Scan for the cell matching the given text and deliver its [X, Y] coordinate at center. 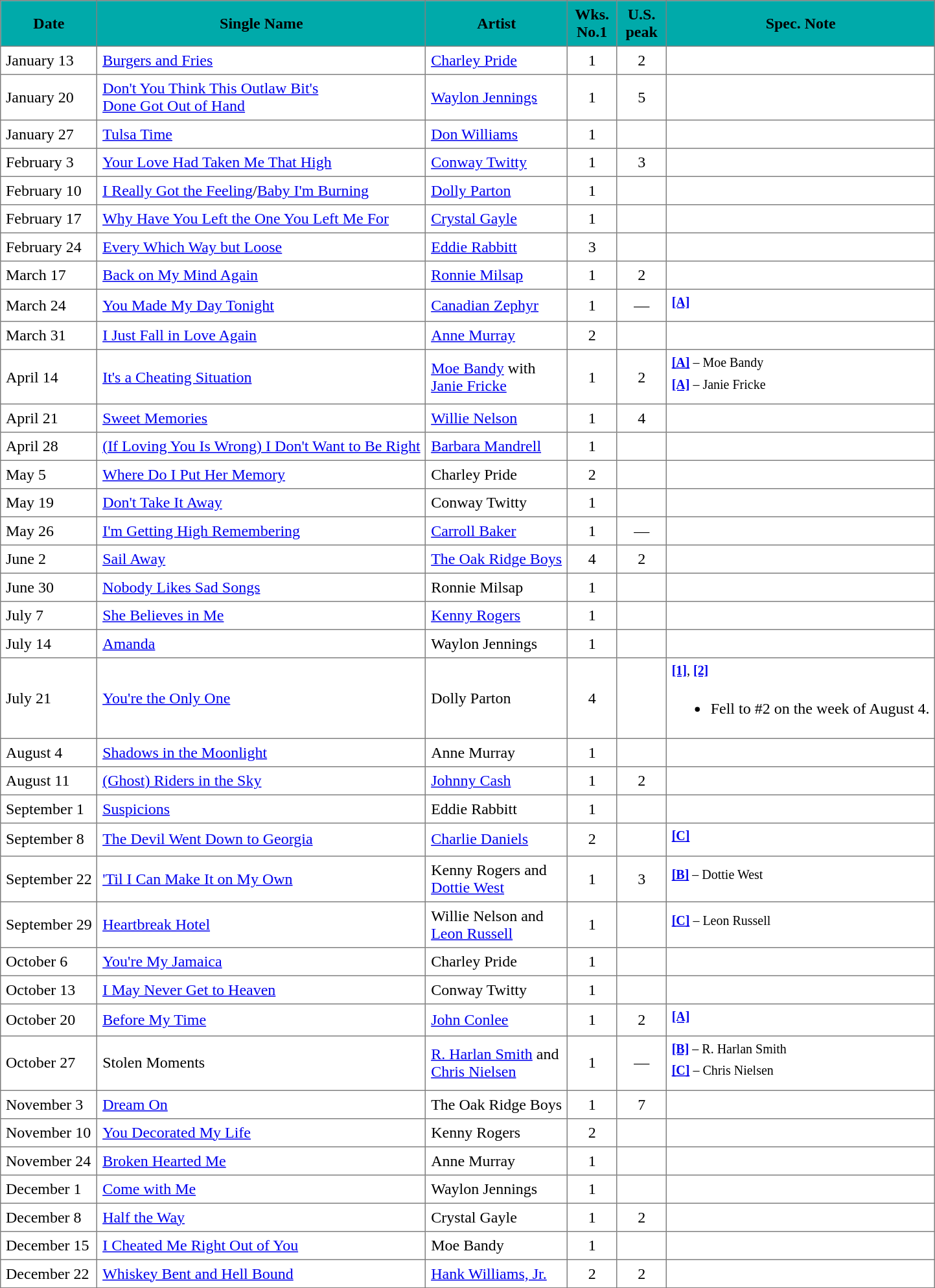
Wks. No.1 [592, 23]
Moe Bandy withJanie Fricke [496, 377]
[C] [800, 839]
The Devil Went Down to Georgia [262, 839]
[A] – Moe Bandy[A] – Janie Fricke [800, 377]
November 3 [49, 1105]
Artist [496, 23]
Sweet Memories [262, 418]
Every Which Way but Loose [262, 247]
You Made My Day Tonight [262, 305]
Sail Away [262, 559]
Hank Williams, Jr. [496, 1274]
February 3 [49, 163]
Whiskey Bent and Hell Bound [262, 1274]
July 7 [49, 616]
July 21 [49, 699]
Amanda [262, 644]
[1], [2]Fell to #2 on the week of August 4. [800, 699]
April 28 [49, 447]
Moe Bandy [496, 1245]
November 24 [49, 1161]
December 1 [49, 1189]
Kenny Rogers andDottie West [496, 878]
Where Do I Put Her Memory [262, 474]
April 14 [49, 377]
Suspicions [262, 810]
March 31 [49, 336]
August 4 [49, 753]
May 19 [49, 503]
September 29 [49, 924]
Don Williams [496, 134]
U.S. peak [641, 23]
Come with Me [262, 1189]
I Just Fall in Love Again [262, 336]
October 13 [49, 990]
October 6 [49, 961]
January 27 [49, 134]
Dream On [262, 1105]
August 11 [49, 781]
Barbara Mandrell [496, 447]
John Conlee [496, 1020]
You're My Jamaica [262, 961]
September 22 [49, 878]
5 [641, 97]
You're the Only One [262, 699]
Spec. Note [800, 23]
Shadows in the Moonlight [262, 753]
Nobody Likes Sad Songs [262, 587]
Your Love Had Taken Me That High [262, 163]
Tulsa Time [262, 134]
Heartbreak Hotel [262, 924]
(Ghost) Riders in the Sky [262, 781]
September 1 [49, 810]
I Really Got the Feeling/Baby I'm Burning [262, 191]
I'm Getting High Remembering [262, 531]
December 15 [49, 1245]
December 22 [49, 1274]
Carroll Baker [496, 531]
April 21 [49, 418]
June 2 [49, 559]
[C] – Leon Russell [800, 924]
She Believes in Me [262, 616]
March 24 [49, 305]
Willie Nelson andLeon Russell [496, 924]
It's a Cheating Situation [262, 377]
(If Loving You Is Wrong) I Don't Want to Be Right [262, 447]
R. Harlan Smith andChris Nielsen [496, 1063]
July 14 [49, 644]
I Cheated Me Right Out of You [262, 1245]
Before My Time [262, 1020]
Don't You Think This Outlaw Bit'sDone Got Out of Hand [262, 97]
Burgers and Fries [262, 60]
Back on My Mind Again [262, 275]
June 30 [49, 587]
[B] – R. Harlan Smith[C] – Chris Nielsen [800, 1063]
November 10 [49, 1132]
Broken Hearted Me [262, 1161]
Single Name [262, 23]
Don't Take It Away [262, 503]
February 24 [49, 247]
January 20 [49, 97]
Charlie Daniels [496, 839]
February 10 [49, 191]
'Til I Can Make It on My Own [262, 878]
Stolen Moments [262, 1063]
Half the Way [262, 1217]
You Decorated My Life [262, 1132]
I May Never Get to Heaven [262, 990]
March 17 [49, 275]
7 [641, 1105]
October 27 [49, 1063]
Canadian Zephyr [496, 305]
Johnny Cash [496, 781]
February 17 [49, 219]
Willie Nelson [496, 418]
January 13 [49, 60]
September 8 [49, 839]
October 20 [49, 1020]
Date [49, 23]
May 5 [49, 474]
[B] – Dottie West [800, 878]
Why Have You Left the One You Left Me For [262, 219]
December 8 [49, 1217]
May 26 [49, 531]
